Find where the given text appears and provide that cell's center as (X, Y) coordinate. 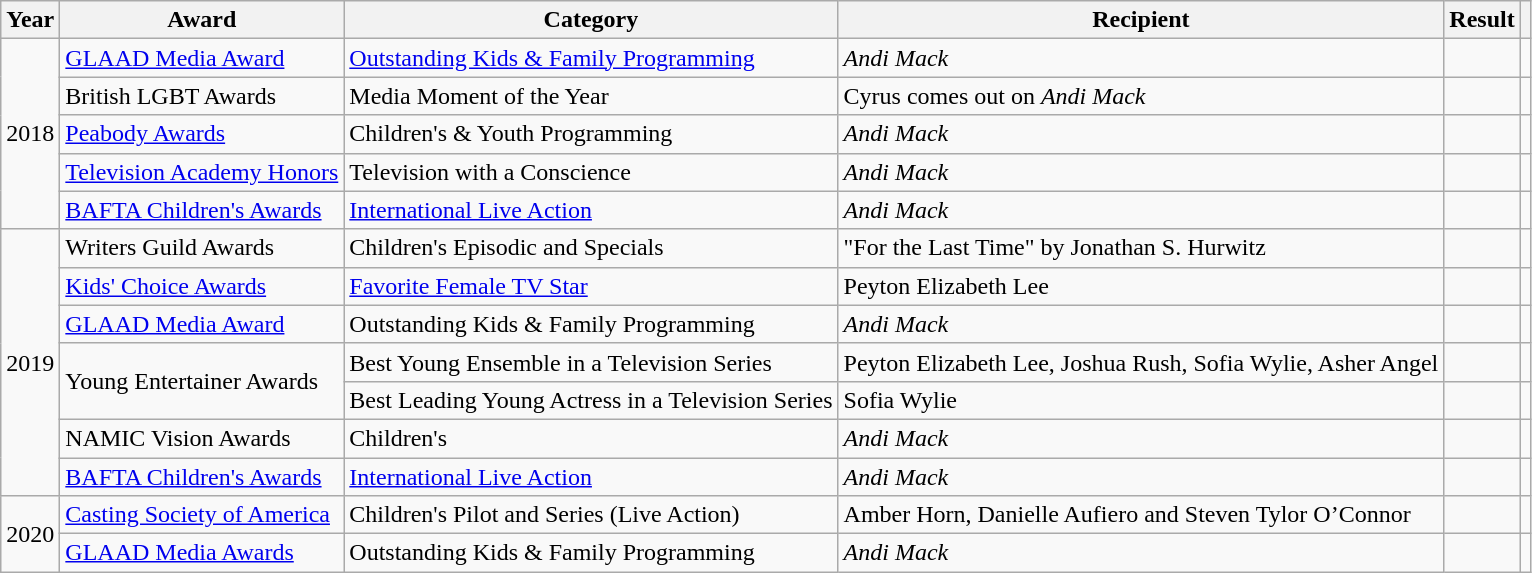
Casting Society of America (202, 515)
Media Moment of the Year (591, 96)
Recipient (1141, 20)
Amber Horn, Danielle Aufiero and Steven Tylor O’Connor (1141, 515)
Young Entertainer Awards (202, 381)
Category (591, 20)
Peyton Elizabeth Lee, Joshua Rush, Sofia Wylie, Asher Angel (1141, 362)
Best Young Ensemble in a Television Series (591, 362)
2019 (30, 362)
Best Leading Young Actress in a Television Series (591, 400)
2018 (30, 134)
Favorite Female TV Star (591, 286)
Sofia Wylie (1141, 400)
Television with a Conscience (591, 172)
2020 (30, 534)
Year (30, 20)
"For the Last Time" by Jonathan S. Hurwitz (1141, 248)
Children's & Youth Programming (591, 134)
Children's Episodic and Specials (591, 248)
Children's Pilot and Series (Live Action) (591, 515)
Writers Guild Awards (202, 248)
Result (1482, 20)
Television Academy Honors (202, 172)
Children's (591, 438)
NAMIC Vision Awards (202, 438)
Peabody Awards (202, 134)
British LGBT Awards (202, 96)
Peyton Elizabeth Lee (1141, 286)
GLAAD Media Awards (202, 553)
Award (202, 20)
Cyrus comes out on Andi Mack (1141, 96)
Kids' Choice Awards (202, 286)
